Output the (X, Y) coordinate of the center of the cell containing the given text.  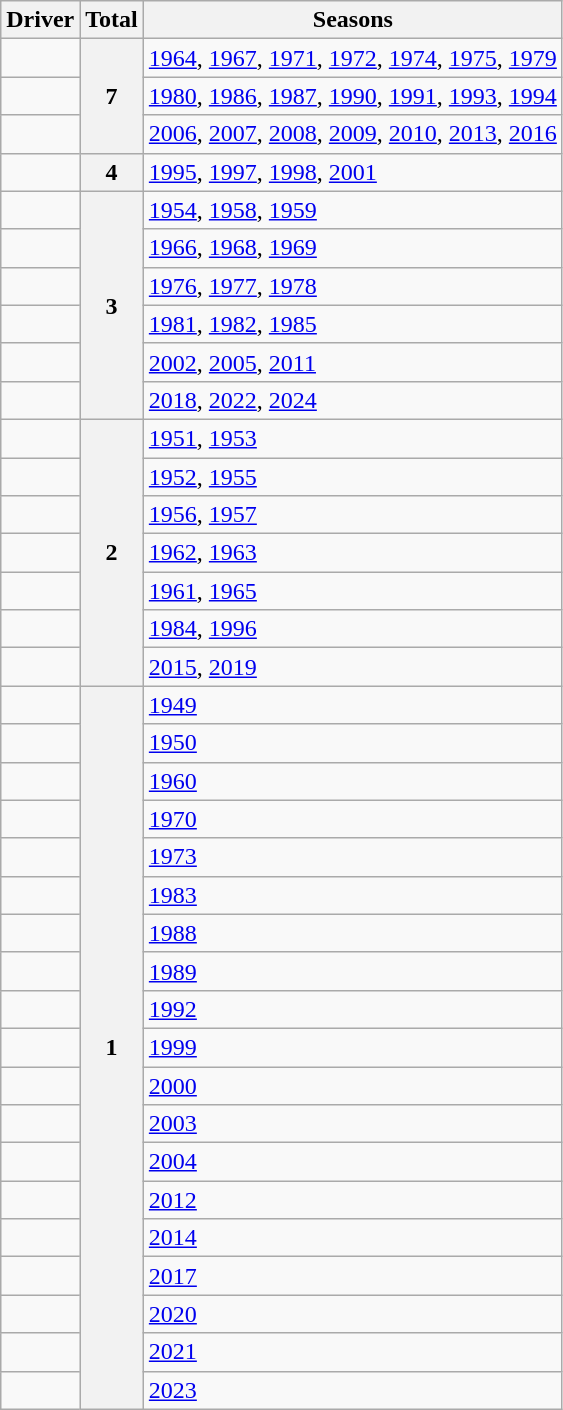
1995, 1997, 1998, 2001 (352, 172)
1949 (352, 705)
1983 (352, 895)
7 (112, 96)
1970 (352, 819)
Total (112, 20)
1999 (352, 1047)
2023 (352, 1390)
1980, 1986, 1987, 1990, 1991, 1993, 1994 (352, 96)
1981, 1982, 1985 (352, 324)
2014 (352, 1238)
1988 (352, 933)
3 (112, 305)
1962, 1963 (352, 553)
2 (112, 552)
2006, 2007, 2008, 2009, 2010, 2013, 2016 (352, 134)
1 (112, 1048)
2003 (352, 1124)
Seasons (352, 20)
1992 (352, 1009)
1956, 1957 (352, 515)
2021 (352, 1352)
1964, 1967, 1971, 1972, 1974, 1975, 1979 (352, 58)
1961, 1965 (352, 591)
1952, 1955 (352, 477)
2015, 2019 (352, 667)
2000 (352, 1085)
4 (112, 172)
2018, 2022, 2024 (352, 400)
1960 (352, 781)
1951, 1953 (352, 438)
1973 (352, 857)
2012 (352, 1200)
2002, 2005, 2011 (352, 362)
2020 (352, 1314)
1989 (352, 971)
1954, 1958, 1959 (352, 210)
1966, 1968, 1969 (352, 248)
Driver (40, 20)
1976, 1977, 1978 (352, 286)
2004 (352, 1162)
2017 (352, 1276)
1950 (352, 743)
1984, 1996 (352, 629)
